Output the (x, y) coordinate of the center of the cell containing the given text.  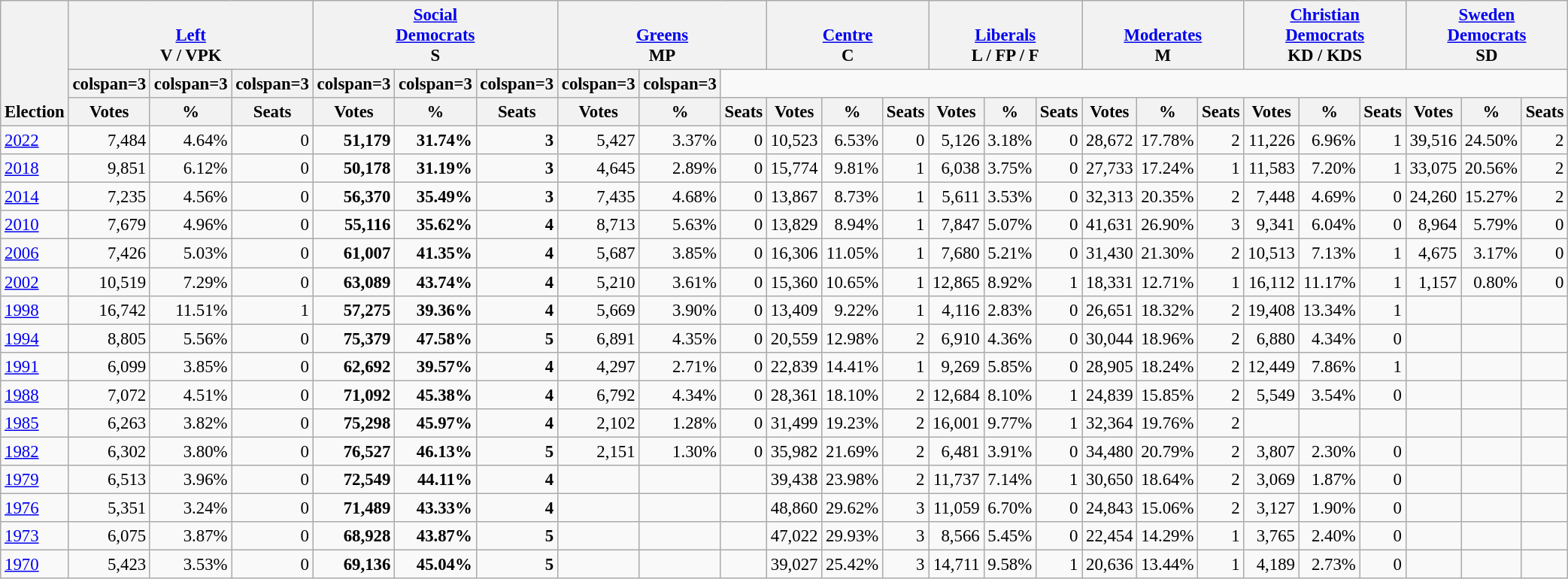
6,263 (109, 423)
6,792 (598, 395)
5,126 (957, 141)
20.79% (1167, 451)
5,549 (1271, 395)
20,559 (794, 338)
11,059 (957, 508)
3.75% (1009, 168)
33,075 (1433, 168)
10,519 (109, 282)
6,880 (1271, 338)
45.38% (435, 395)
7,847 (957, 225)
55,116 (353, 225)
17.78% (1167, 141)
6.53% (853, 141)
7.86% (1330, 366)
6,513 (109, 480)
14.29% (1167, 536)
10,513 (1271, 253)
47.58% (435, 338)
19.23% (853, 423)
5,611 (957, 197)
4,645 (598, 168)
7.13% (1330, 253)
35.62% (435, 225)
12.71% (1167, 282)
12,865 (957, 282)
19.76% (1167, 423)
7.20% (1330, 168)
9.77% (1009, 423)
8,566 (957, 536)
1.87% (1330, 480)
26,651 (1110, 310)
4.64% (190, 141)
12,449 (1271, 366)
6.12% (190, 168)
45.04% (435, 565)
11.05% (853, 253)
5.85% (1009, 366)
2010 (35, 225)
4,189 (1271, 565)
61,007 (353, 253)
5.03% (190, 253)
4.51% (190, 395)
31,430 (1110, 253)
68,928 (353, 536)
2.89% (680, 168)
15.06% (1167, 508)
16,742 (109, 310)
9,851 (109, 168)
5,210 (598, 282)
6.04% (1330, 225)
20.35% (1167, 197)
39,438 (794, 480)
26.90% (1167, 225)
22,454 (1110, 536)
7,679 (109, 225)
76,527 (353, 451)
16,112 (1271, 282)
6.70% (1009, 508)
GreensMP (662, 35)
15.27% (1492, 197)
8.73% (853, 197)
28,672 (1110, 141)
2.73% (1330, 565)
21.69% (853, 451)
5.21% (1009, 253)
18.10% (853, 395)
31.74% (435, 141)
4.35% (680, 338)
1973 (35, 536)
1.30% (680, 451)
5.07% (1009, 225)
11,583 (1271, 168)
1979 (35, 480)
30,044 (1110, 338)
5,351 (109, 508)
ModeratesM (1163, 35)
31,499 (794, 423)
9,269 (957, 366)
5.56% (190, 338)
3.80% (190, 451)
8,964 (1433, 225)
20,636 (1110, 565)
9.58% (1009, 565)
28,905 (1110, 366)
8,805 (109, 338)
Election (35, 63)
LeftV / VPK (191, 35)
4.36% (1009, 338)
3,069 (1271, 480)
3.37% (680, 141)
1988 (35, 395)
10,523 (794, 141)
39,027 (794, 565)
3.82% (190, 423)
35.49% (435, 197)
24,839 (1110, 395)
62,692 (353, 366)
7,426 (109, 253)
5.63% (680, 225)
8.10% (1009, 395)
24,843 (1110, 508)
39,516 (1433, 141)
63,089 (353, 282)
14.41% (853, 366)
13,409 (794, 310)
48,860 (794, 508)
32,364 (1110, 423)
72,549 (353, 480)
5.45% (1009, 536)
46.13% (435, 451)
44.11% (435, 480)
6,302 (109, 451)
2,102 (598, 423)
0.80% (1492, 282)
71,489 (353, 508)
27,733 (1110, 168)
1,157 (1433, 282)
29.62% (853, 508)
10.65% (853, 282)
5,669 (598, 310)
1985 (35, 423)
9,341 (1271, 225)
7,680 (957, 253)
12,684 (957, 395)
71,092 (353, 395)
1998 (35, 310)
13.44% (1167, 565)
18,331 (1110, 282)
1976 (35, 508)
11,737 (957, 480)
18.32% (1167, 310)
20.56% (1492, 168)
ChristianDemocratsKD / KDS (1325, 35)
24,260 (1433, 197)
15.85% (1167, 395)
7.14% (1009, 480)
3.96% (190, 480)
3.90% (680, 310)
4,116 (957, 310)
1.90% (1330, 508)
6,891 (598, 338)
16,001 (957, 423)
7.29% (190, 282)
35,982 (794, 451)
2014 (35, 197)
5,427 (598, 141)
1991 (35, 366)
2006 (35, 253)
5,687 (598, 253)
6,075 (109, 536)
6,481 (957, 451)
56,370 (353, 197)
6,038 (957, 168)
7,484 (109, 141)
2.71% (680, 366)
CentreC (847, 35)
5.79% (1492, 225)
3.18% (1009, 141)
31.19% (435, 168)
18.64% (1167, 480)
3.17% (1492, 253)
4.69% (1330, 197)
75,298 (353, 423)
34,480 (1110, 451)
43.33% (435, 508)
15,360 (794, 282)
LiberalsL / FP / F (1005, 35)
18.96% (1167, 338)
12.98% (853, 338)
14,711 (957, 565)
2018 (35, 168)
7,435 (598, 197)
22,839 (794, 366)
9.81% (853, 168)
2.30% (1330, 451)
47,022 (794, 536)
1970 (35, 565)
2,151 (598, 451)
3.87% (190, 536)
3,807 (1271, 451)
SwedenDemocratsSD (1486, 35)
21.30% (1167, 253)
4,297 (598, 366)
8,713 (598, 225)
3.54% (1330, 395)
4.56% (190, 197)
69,136 (353, 565)
4,675 (1433, 253)
18.24% (1167, 366)
3.61% (680, 282)
8.92% (1009, 282)
41.35% (435, 253)
23.98% (853, 480)
32,313 (1110, 197)
7,235 (109, 197)
8.94% (853, 225)
45.97% (435, 423)
51,179 (353, 141)
13.34% (1330, 310)
4.96% (190, 225)
1982 (35, 451)
11,226 (1271, 141)
13,829 (794, 225)
3.91% (1009, 451)
1994 (35, 338)
6,910 (957, 338)
7,072 (109, 395)
43.87% (435, 536)
6,099 (109, 366)
2.83% (1009, 310)
30,650 (1110, 480)
25.42% (853, 565)
6.96% (1330, 141)
11.51% (190, 310)
1.28% (680, 423)
28,361 (794, 395)
3,765 (1271, 536)
7,448 (1271, 197)
43.74% (435, 282)
19,408 (1271, 310)
15,774 (794, 168)
SocialDemocratsS (435, 35)
16,306 (794, 253)
39.36% (435, 310)
39.57% (435, 366)
13,867 (794, 197)
17.24% (1167, 168)
2022 (35, 141)
4.68% (680, 197)
24.50% (1492, 141)
41,631 (1110, 225)
57,275 (353, 310)
3.24% (190, 508)
3,127 (1271, 508)
11.17% (1330, 282)
2002 (35, 282)
2.40% (1330, 536)
50,178 (353, 168)
29.93% (853, 536)
75,379 (353, 338)
5,423 (109, 565)
9.22% (853, 310)
